Return the [X, Y] coordinate for the center point of the cell that contains the specified text.  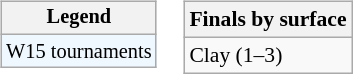
Legend [78, 18]
Clay (1–3) [268, 55]
Finals by surface [268, 20]
W15 tournaments [78, 51]
